Locate the cell with the specified text and output its (X, Y) center coordinate. 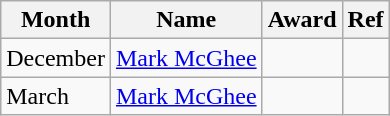
December (56, 58)
Award (302, 20)
March (56, 96)
Name (186, 20)
Ref (366, 20)
Month (56, 20)
